Output the [x, y] coordinate of the center of the cell containing the given text.  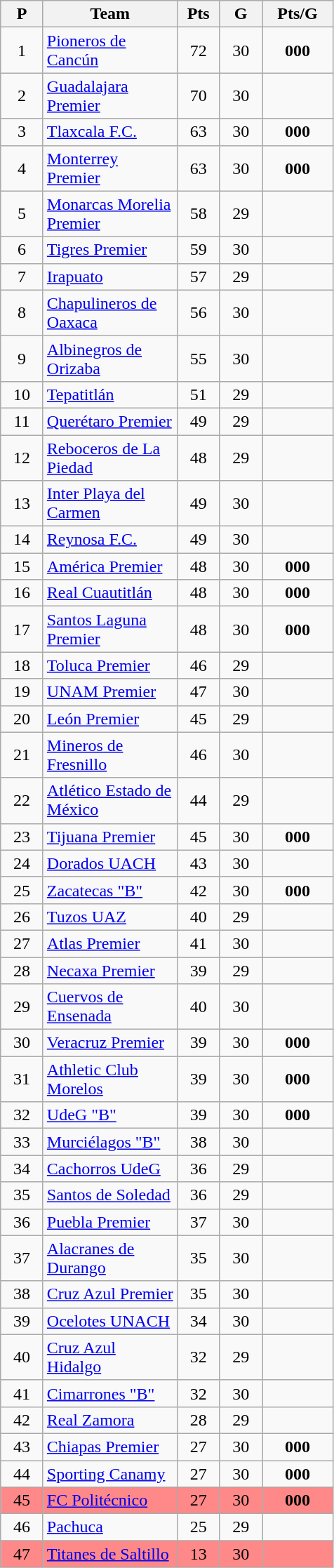
Tuzos UAZ [109, 917]
Cimarrones "B" [109, 1393]
Cruz Azul Hidalgo [109, 1357]
8 [22, 313]
Puebla Premier [109, 1222]
FC Politécnico [109, 1501]
Toluca Premier [109, 665]
2 [22, 95]
Alacranes de Durango [109, 1258]
Zacatecas "B" [109, 890]
Murciélagos "B" [109, 1142]
22 [22, 800]
19 [22, 692]
Cruz Azul Premier [109, 1294]
Tlaxcala F.C. [109, 132]
Irapuato [109, 277]
Ocelotes UNACH [109, 1321]
31 [22, 1079]
17 [22, 629]
9 [22, 358]
Athletic Club Morelos [109, 1079]
Monarcas Morelia Premier [109, 213]
Titanes de Saltillo [109, 1554]
11 [22, 421]
Real Cuautitlán [109, 593]
12 [22, 458]
UdeG "B" [109, 1115]
15 [22, 566]
Reboceros de La Piedad [109, 458]
Chiapas Premier [109, 1447]
24 [22, 863]
26 [22, 917]
Sporting Canamy [109, 1473]
Cuervos de Ensenada [109, 1006]
5 [22, 213]
56 [198, 313]
León Premier [109, 719]
América Premier [109, 566]
Santos Laguna Premier [109, 629]
Necaxa Premier [109, 971]
P [22, 14]
51 [198, 394]
10 [22, 394]
Querétaro Premier [109, 421]
Mineros de Fresnillo [109, 755]
Tepatitlán [109, 394]
7 [22, 277]
3 [22, 132]
Dorados UACH [109, 863]
Chapulineros de Oaxaca [109, 313]
Inter Playa del Carmen [109, 504]
Pioneros de Cancún [109, 51]
14 [22, 540]
Pts [198, 14]
Veracruz Premier [109, 1043]
Reynosa F.C. [109, 540]
18 [22, 665]
UNAM Premier [109, 692]
Monterrey Premier [109, 168]
Tijuana Premier [109, 837]
Santos de Soledad [109, 1195]
70 [198, 95]
Cachorros UdeG [109, 1169]
Atlético Estado de México [109, 800]
23 [22, 837]
20 [22, 719]
Pachuca [109, 1527]
Pts/G [298, 14]
Atlas Premier [109, 943]
1 [22, 51]
Albinegros de Orizaba [109, 358]
33 [22, 1142]
58 [198, 213]
6 [22, 250]
72 [198, 51]
Guadalajara Premier [109, 95]
59 [198, 250]
Tigres Premier [109, 250]
16 [22, 593]
57 [198, 277]
G [241, 14]
55 [198, 358]
Real Zamora [109, 1420]
Team [109, 14]
4 [22, 168]
21 [22, 755]
